Extract the (x, y) coordinate from the center of the cell holding the provided text.  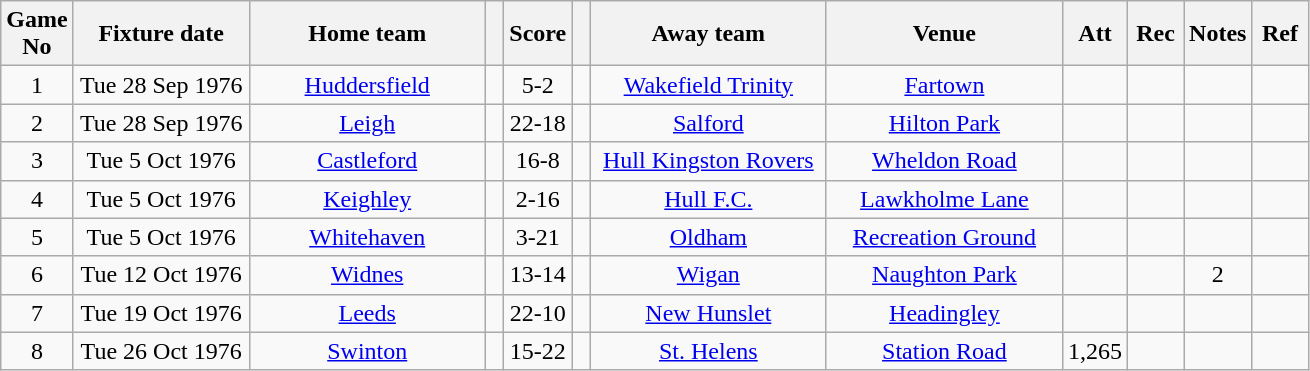
13-14 (538, 275)
Leigh (367, 123)
Hilton Park (944, 123)
Score (538, 34)
1 (37, 85)
Castleford (367, 161)
3 (37, 161)
Leeds (367, 313)
Ref (1280, 34)
Hull F.C. (708, 199)
Recreation Ground (944, 237)
Venue (944, 34)
Fixture date (161, 34)
Lawkholme Lane (944, 199)
Naughton Park (944, 275)
Home team (367, 34)
3-21 (538, 237)
Away team (708, 34)
New Hunslet (708, 313)
22-18 (538, 123)
16-8 (538, 161)
7 (37, 313)
4 (37, 199)
5 (37, 237)
22-10 (538, 313)
Tue 26 Oct 1976 (161, 351)
Tue 12 Oct 1976 (161, 275)
Fartown (944, 85)
15-22 (538, 351)
Salford (708, 123)
St. Helens (708, 351)
2-16 (538, 199)
Game No (37, 34)
Huddersfield (367, 85)
6 (37, 275)
Whitehaven (367, 237)
Wakefield Trinity (708, 85)
Headingley (944, 313)
5-2 (538, 85)
8 (37, 351)
Swinton (367, 351)
1,265 (1094, 351)
Hull Kingston Rovers (708, 161)
Station Road (944, 351)
Tue 19 Oct 1976 (161, 313)
Keighley (367, 199)
Notes (1218, 34)
Oldham (708, 237)
Wheldon Road (944, 161)
Rec (1156, 34)
Wigan (708, 275)
Widnes (367, 275)
Att (1094, 34)
